Provide the (X, Y) coordinate of the cell's center where the given text is located.  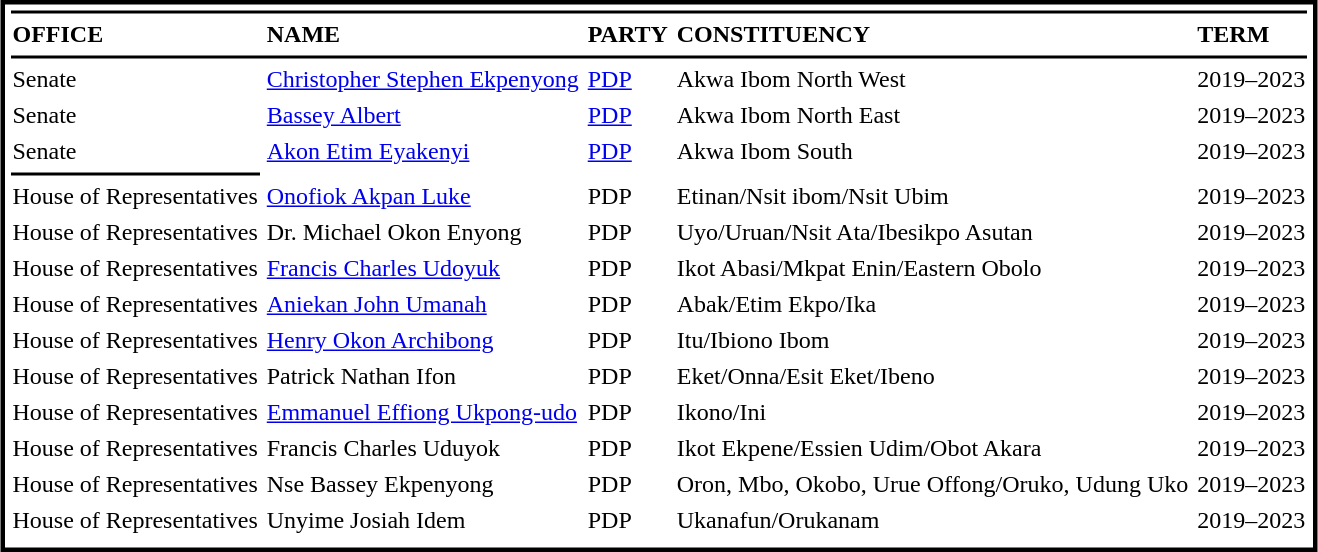
Ukanafun/Orukanam (932, 521)
Patrick Nathan Ifon (422, 377)
Emmanuel Effiong Ukpong-udo (422, 413)
CONSTITUENCY (932, 35)
Dr. Michael Okon Enyong (422, 233)
Itu/Ibiono Ibom (932, 341)
Akwa Ibom North West (932, 79)
Unyime Josiah Idem (422, 521)
PARTY (628, 35)
Akon Etim Eyakenyi (422, 151)
Akwa Ibom South (932, 151)
Etinan/Nsit ibom/Nsit Ubim (932, 197)
Oron, Mbo, Okobo, Urue Offong/Oruko, Udung Uko (932, 485)
Aniekan John Umanah (422, 305)
Francis Charles Udoyuk (422, 269)
Francis Charles Uduyok (422, 449)
Nse Bassey Ekpenyong (422, 485)
Onofiok Akpan Luke (422, 197)
Ikot Ekpene/Essien Udim/Obot Akara (932, 449)
NAME (422, 35)
Abak/Etim Ekpo/Ika (932, 305)
Uyo/Uruan/Nsit Ata/Ibesikpo Asutan (932, 233)
TERM (1252, 35)
Bassey Albert (422, 115)
Eket/Onna/Esit Eket/Ibeno (932, 377)
Christopher Stephen Ekpenyong (422, 79)
Ikot Abasi/Mkpat Enin/Eastern Obolo (932, 269)
Henry Okon Archibong (422, 341)
Akwa Ibom North East (932, 115)
OFFICE (135, 35)
Ikono/Ini (932, 413)
